Find where the given text appears and provide that cell's center as (x, y) coordinate. 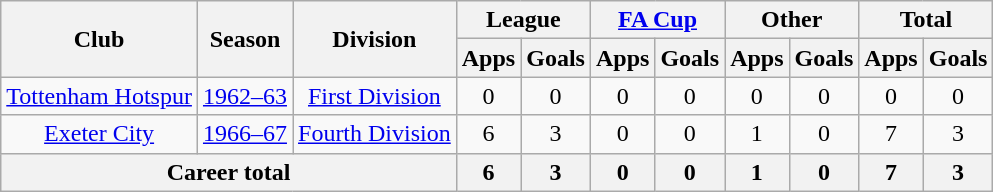
Fourth Division (374, 134)
1966–67 (244, 134)
Exeter City (100, 134)
League (523, 20)
Tottenham Hotspur (100, 96)
Club (100, 39)
Season (244, 39)
FA Cup (657, 20)
Total (926, 20)
Career total (229, 172)
Other (792, 20)
1962–63 (244, 96)
First Division (374, 96)
Division (374, 39)
